For the text-containing cell, return its midpoint in (X, Y) coordinate format. 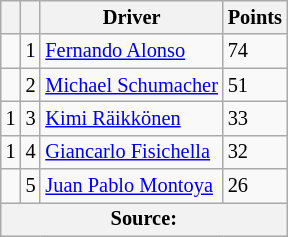
33 (255, 118)
3 (31, 118)
26 (255, 186)
Points (255, 17)
74 (255, 51)
Juan Pablo Montoya (131, 186)
5 (31, 186)
Driver (131, 17)
2 (31, 85)
32 (255, 152)
Kimi Räikkönen (131, 118)
Source: (144, 219)
51 (255, 85)
Fernando Alonso (131, 51)
Michael Schumacher (131, 85)
Giancarlo Fisichella (131, 152)
4 (31, 152)
